Find where the given text appears and provide that cell's center as (X, Y) coordinate. 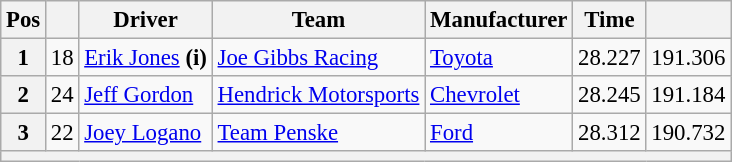
Jeff Gordon (146, 95)
Chevrolet (499, 95)
24 (62, 95)
190.732 (688, 133)
1 (24, 58)
2 (24, 95)
Joey Logano (146, 133)
Driver (146, 20)
Manufacturer (499, 20)
Ford (499, 133)
Team (318, 20)
28.245 (610, 95)
Time (610, 20)
Toyota (499, 58)
Team Penske (318, 133)
191.306 (688, 58)
Joe Gibbs Racing (318, 58)
191.184 (688, 95)
3 (24, 133)
Erik Jones (i) (146, 58)
Hendrick Motorsports (318, 95)
28.312 (610, 133)
28.227 (610, 58)
Pos (24, 20)
18 (62, 58)
22 (62, 133)
